Locate the cell with the specified text and output its (x, y) center coordinate. 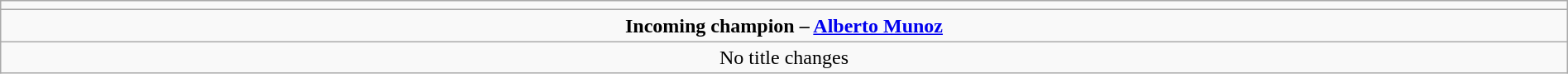
No title changes (784, 57)
Incoming champion – Alberto Munoz (784, 26)
